Extract the [x, y] coordinate from the center of the cell holding the provided text.  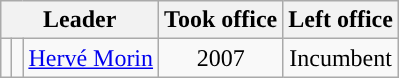
Incumbent [341, 58]
Left office [341, 20]
2007 [221, 58]
Hervé Morin [91, 58]
Leader [80, 20]
Took office [221, 20]
